Capture the cell that displays the provided text and extract its [X, Y] central coordinate. 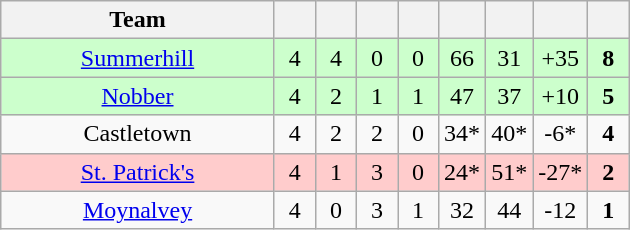
-6* [560, 134]
Summerhill [138, 58]
44 [510, 210]
40* [510, 134]
51* [510, 172]
Nobber [138, 96]
Moynalvey [138, 210]
Team [138, 20]
34* [462, 134]
8 [608, 58]
-12 [560, 210]
31 [510, 58]
-27* [560, 172]
47 [462, 96]
32 [462, 210]
37 [510, 96]
Castletown [138, 134]
66 [462, 58]
St. Patrick's [138, 172]
5 [608, 96]
+10 [560, 96]
+35 [560, 58]
24* [462, 172]
